Find where the given text appears and provide that cell's center as (x, y) coordinate. 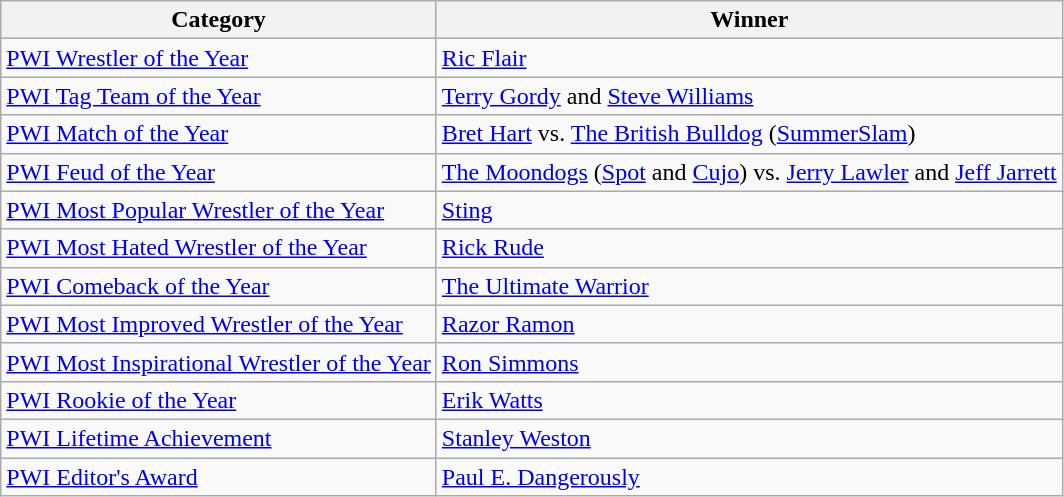
Category (219, 20)
Terry Gordy and Steve Williams (749, 96)
Stanley Weston (749, 438)
Bret Hart vs. The British Bulldog (SummerSlam) (749, 134)
PWI Most Popular Wrestler of the Year (219, 210)
PWI Most Inspirational Wrestler of the Year (219, 362)
PWI Tag Team of the Year (219, 96)
Razor Ramon (749, 324)
Ron Simmons (749, 362)
Winner (749, 20)
PWI Editor's Award (219, 477)
Sting (749, 210)
The Ultimate Warrior (749, 286)
PWI Most Hated Wrestler of the Year (219, 248)
PWI Lifetime Achievement (219, 438)
Ric Flair (749, 58)
PWI Most Improved Wrestler of the Year (219, 324)
Paul E. Dangerously (749, 477)
Rick Rude (749, 248)
Erik Watts (749, 400)
PWI Rookie of the Year (219, 400)
PWI Feud of the Year (219, 172)
PWI Wrestler of the Year (219, 58)
PWI Match of the Year (219, 134)
The Moondogs (Spot and Cujo) vs. Jerry Lawler and Jeff Jarrett (749, 172)
PWI Comeback of the Year (219, 286)
